Capture the cell that displays the provided text and extract its (X, Y) central coordinate. 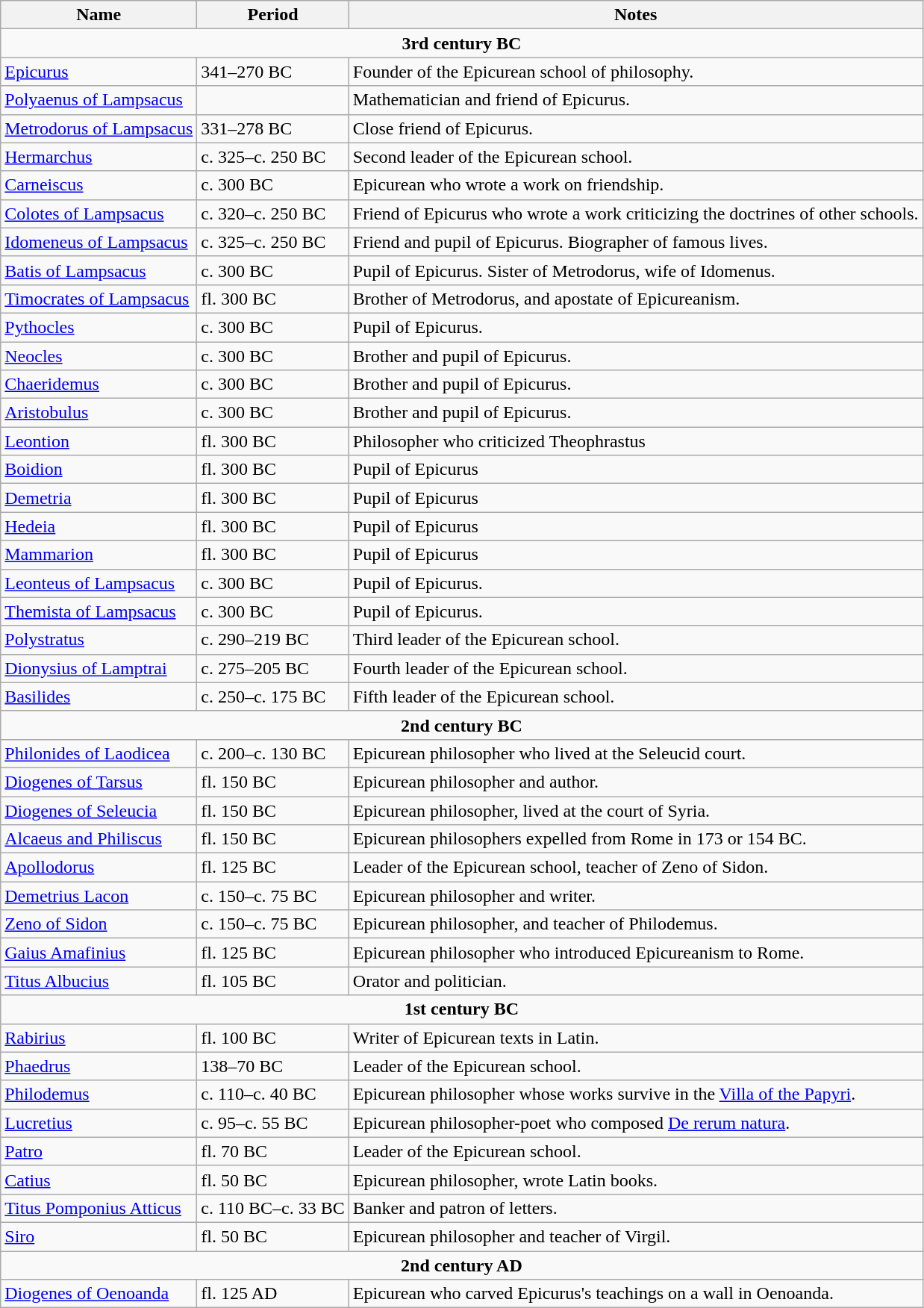
c. 275–205 BC (273, 668)
Writer of Epicurean texts in Latin. (636, 1038)
Epicurean who wrote a work on friendship. (636, 185)
Philodemus (99, 1094)
Epicurean philosopher, and teacher of Philodemus. (636, 924)
Neocles (99, 356)
341–270 BC (273, 72)
Banker and patron of letters. (636, 1208)
Diogenes of Seleucia (99, 810)
Demetrius Lacon (99, 896)
Mammarion (99, 555)
Orator and politician. (636, 981)
3rd century BC (461, 43)
Aristobulus (99, 413)
2nd century BC (461, 725)
Idomeneus of Lampsacus (99, 242)
Epicurean philosopher-poet who composed De rerum natura. (636, 1123)
Epicurean philosopher, lived at the court of Syria. (636, 810)
Epicurean philosopher who lived at the Seleucid court. (636, 753)
Chaeridemus (99, 384)
Leontion (99, 441)
Epicurean philosophers expelled from Rome in 173 or 154 BC. (636, 839)
Pupil of Epicurus. Sister of Metrodorus, wife of Idomenus. (636, 270)
Brother of Metrodorus, and apostate of Epicureanism. (636, 299)
331–278 BC (273, 128)
Diogenes of Oenoanda (99, 1294)
Titus Albucius (99, 981)
c. 290–219 BC (273, 640)
Boidion (99, 470)
Third leader of the Epicurean school. (636, 640)
fl. 100 BC (273, 1038)
Pythocles (99, 327)
Epicurean philosopher and teacher of Virgil. (636, 1236)
fl. 70 BC (273, 1151)
Themista of Lampsacus (99, 611)
Notes (636, 15)
c. 250–c. 175 BC (273, 697)
Epicurean philosopher whose works survive in the Villa of the Papyri. (636, 1094)
Hermarchus (99, 157)
Close friend of Epicurus. (636, 128)
Name (99, 15)
fl. 105 BC (273, 981)
Leonteus of Lampsacus (99, 583)
Philonides of Laodicea (99, 753)
Zeno of Sidon (99, 924)
Colotes of Lampsacus (99, 214)
Founder of the Epicurean school of philosophy. (636, 72)
Gaius Amafinius (99, 953)
Epicurean philosopher who introduced Epicureanism to Rome. (636, 953)
Friend of Epicurus who wrote a work criticizing the doctrines of other schools. (636, 214)
c. 110 BC–c. 33 BC (273, 1208)
Timocrates of Lampsacus (99, 299)
Philosopher who criticized Theophrastus (636, 441)
Second leader of the Epicurean school. (636, 157)
Leader of the Epicurean school, teacher of Zeno of Sidon. (636, 868)
1st century BC (461, 1009)
Alcaeus and Philiscus (99, 839)
Epicurean philosopher, wrote Latin books. (636, 1180)
c. 320–c. 250 BC (273, 214)
Phaedrus (99, 1066)
Polyaenus of Lampsacus (99, 100)
Epicurean philosopher and author. (636, 782)
c. 95–c. 55 BC (273, 1123)
Apollodorus (99, 868)
Diogenes of Tarsus (99, 782)
Epicurean who carved Epicurus's teachings on a wall in Oenoanda. (636, 1294)
Epicurus (99, 72)
fl. 125 AD (273, 1294)
Hedeia (99, 526)
Demetria (99, 498)
2nd century AD (461, 1265)
Titus Pomponius Atticus (99, 1208)
Carneiscus (99, 185)
Rabirius (99, 1038)
Metrodorus of Lampsacus (99, 128)
Basilides (99, 697)
Friend and pupil of Epicurus. Biographer of famous lives. (636, 242)
Siro (99, 1236)
Batis of Lampsacus (99, 270)
Catius (99, 1180)
c. 200–c. 130 BC (273, 753)
Lucretius (99, 1123)
Dionysius of Lamptrai (99, 668)
Patro (99, 1151)
Polystratus (99, 640)
Period (273, 15)
Epicurean philosopher and writer. (636, 896)
c. 110–c. 40 BC (273, 1094)
Fifth leader of the Epicurean school. (636, 697)
Fourth leader of the Epicurean school. (636, 668)
Mathematician and friend of Epicurus. (636, 100)
138–70 BC (273, 1066)
